Identify which cell holds the provided text, then report its (x, y) central coordinate. 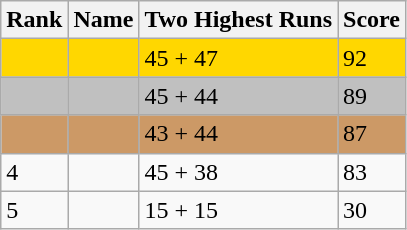
45 + 38 (238, 172)
Rank (34, 20)
Two Highest Runs (238, 20)
Name (104, 20)
45 + 47 (238, 58)
15 + 15 (238, 210)
4 (34, 172)
92 (372, 58)
89 (372, 96)
43 + 44 (238, 134)
5 (34, 210)
Score (372, 20)
30 (372, 210)
83 (372, 172)
45 + 44 (238, 96)
87 (372, 134)
